Provide the (x, y) coordinate of the cell's center where the given text is located.  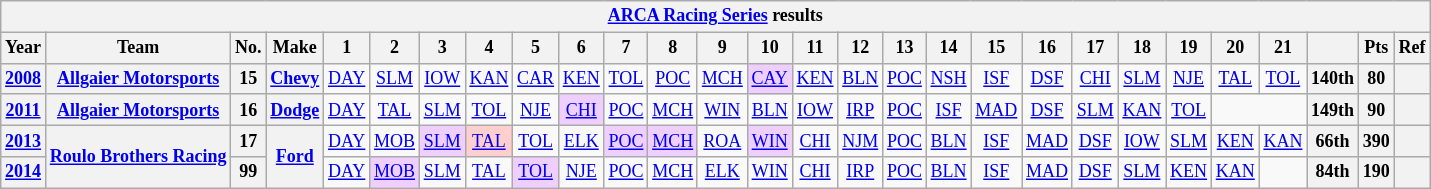
Ford (295, 156)
190 (1376, 172)
140th (1333, 78)
7 (626, 48)
No. (248, 48)
Dodge (295, 110)
Ref (1412, 48)
6 (581, 48)
90 (1376, 110)
4 (489, 48)
5 (536, 48)
19 (1189, 48)
ARCA Racing Series results (716, 16)
2014 (24, 172)
Team (138, 48)
1 (347, 48)
10 (770, 48)
149th (1333, 110)
Make (295, 48)
80 (1376, 78)
66th (1333, 140)
99 (248, 172)
2013 (24, 140)
84th (1333, 172)
CAR (536, 78)
CAY (770, 78)
390 (1376, 140)
20 (1235, 48)
Year (24, 48)
2008 (24, 78)
14 (948, 48)
13 (905, 48)
9 (722, 48)
8 (673, 48)
NJM (860, 140)
11 (815, 48)
2 (395, 48)
NSH (948, 78)
21 (1283, 48)
Chevy (295, 78)
18 (1142, 48)
Roulo Brothers Racing (138, 156)
ROA (722, 140)
2011 (24, 110)
12 (860, 48)
3 (442, 48)
Pts (1376, 48)
